Pinpoint the cell where the given text exists, returning its [x, y] midpoint coordinate. 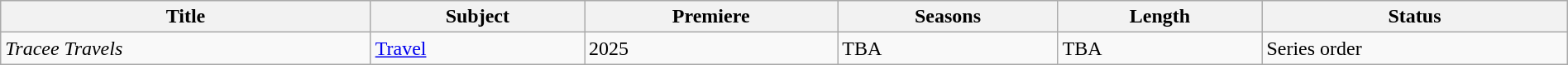
Seasons [948, 17]
Length [1159, 17]
2025 [711, 48]
Subject [477, 17]
Premiere [711, 17]
Title [185, 17]
Status [1414, 17]
Tracee Travels [185, 48]
Series order [1414, 48]
Travel [477, 48]
